Scan for the cell matching the given text and deliver its [x, y] coordinate at center. 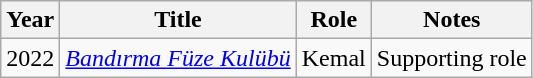
Role [334, 20]
Kemal [334, 58]
Supporting role [452, 58]
Year [30, 20]
Bandırma Füze Kulübü [178, 58]
Title [178, 20]
Notes [452, 20]
2022 [30, 58]
